Return [x, y] of the center of cell containing provided text 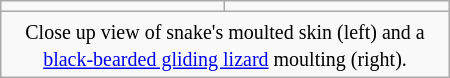
Close up view of snake's moulted skin (left) and a black-bearded gliding lizard moulting (right). [225, 44]
